For the text-containing cell, return its midpoint in [x, y] coordinate format. 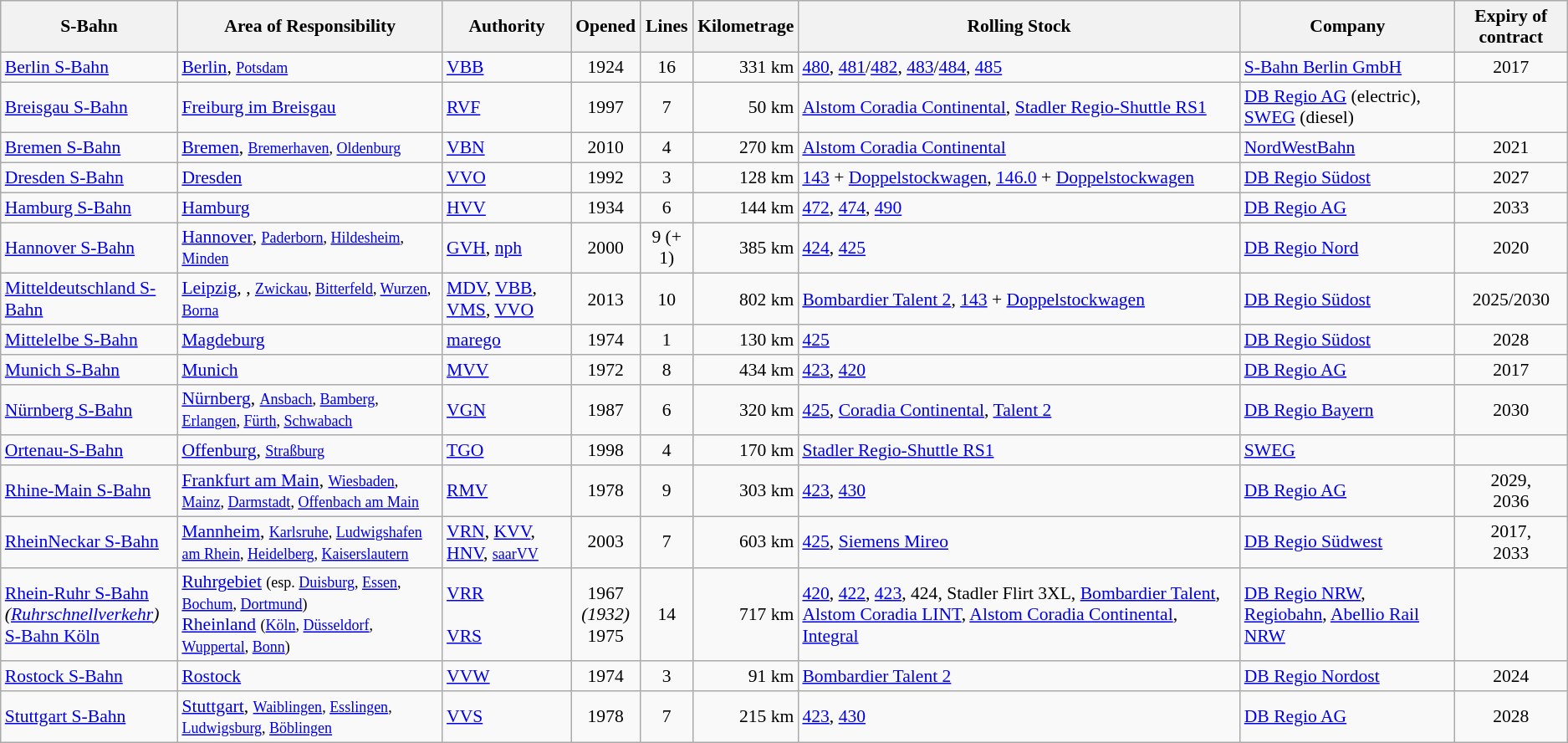
603 km [746, 542]
1924 [605, 67]
14 [667, 614]
RMV [507, 490]
SWEG [1348, 451]
1997 [605, 107]
DB Regio Bayern [1348, 410]
Company [1348, 27]
VVW [507, 677]
Dresden S-Bahn [89, 178]
Breisgau S-Bahn [89, 107]
HVV [507, 208]
Alstom Coradia Continental [1019, 148]
215 km [746, 716]
Offenburg, Straßburg [309, 451]
Berlin, Potsdam [309, 67]
VVS [507, 716]
331 km [746, 67]
143 + Doppelstockwagen, 146.0 + Doppelstockwagen [1019, 178]
Lines [667, 27]
Authority [507, 27]
385 km [746, 248]
1 [667, 340]
DB Regio Südwest [1348, 542]
1998 [605, 451]
Mannheim, Karlsruhe, Ludwigshafen am Rhein, Heidelberg, Kaiserslautern [309, 542]
Stuttgart S-Bahn [89, 716]
DB Regio Nord [1348, 248]
144 km [746, 208]
2000 [605, 248]
2010 [605, 148]
Kilometrage [746, 27]
2013 [605, 300]
Rolling Stock [1019, 27]
Hamburg S-Bahn [89, 208]
424, 425 [1019, 248]
Bombardier Talent 2 [1019, 677]
2025/2030 [1511, 300]
Mitteldeutschland S-Bahn [89, 300]
Freiburg im Breisgau [309, 107]
Rhein-Ruhr S-Bahn(Ruhrschnellverkehr)S-Bahn Köln [89, 614]
802 km [746, 300]
425 [1019, 340]
Magdeburg [309, 340]
S-Bahn Berlin GmbH [1348, 67]
2020 [1511, 248]
RVF [507, 107]
170 km [746, 451]
Bremen, Bremerhaven, Oldenburg [309, 148]
10 [667, 300]
Munich [309, 370]
9 (+ 1) [667, 248]
RheinNeckar S-Bahn [89, 542]
marego [507, 340]
1967(1932)1975 [605, 614]
Alstom Coradia Continental, Stadler Regio-Shuttle RS1 [1019, 107]
VGN [507, 410]
425, Coradia Continental, Talent 2 [1019, 410]
Stadler Regio-Shuttle RS1 [1019, 451]
DB Regio AG (electric), SWEG (diesel) [1348, 107]
MVV [507, 370]
Hannover S-Bahn [89, 248]
2017, 2033 [1511, 542]
270 km [746, 148]
Stuttgart, Waiblingen, Esslingen, Ludwigsburg, Böblingen [309, 716]
130 km [746, 340]
2029, 2036 [1511, 490]
8 [667, 370]
472, 474, 490 [1019, 208]
Rostock S-Bahn [89, 677]
Leipzig, , Zwickau, Bitterfeld, Wurzen, Borna [309, 300]
Bombardier Talent 2, 143 + Doppelstockwagen [1019, 300]
Rhine-Main S-Bahn [89, 490]
480, 481/482, 483/484, 485 [1019, 67]
2024 [1511, 677]
NordWestBahn [1348, 148]
2003 [605, 542]
Dresden [309, 178]
S-Bahn [89, 27]
2033 [1511, 208]
TGO [507, 451]
Area of Responsibility [309, 27]
320 km [746, 410]
VVO [507, 178]
1934 [605, 208]
Mittelelbe S-Bahn [89, 340]
VRRVRS [507, 614]
Hannover, Paderborn, Hildesheim, Minden [309, 248]
434 km [746, 370]
423, 420 [1019, 370]
1972 [605, 370]
Hamburg [309, 208]
Berlin S-Bahn [89, 67]
Expiry of contract [1511, 27]
425, Siemens Mireo [1019, 542]
Ortenau-S-Bahn [89, 451]
128 km [746, 178]
50 km [746, 107]
VBN [507, 148]
303 km [746, 490]
16 [667, 67]
2021 [1511, 148]
Ruhrgebiet (esp. Duisburg, Essen, Bochum, Dortmund)Rheinland (Köln, Düsseldorf, Wuppertal, Bonn) [309, 614]
2027 [1511, 178]
Nürnberg, Ansbach, Bamberg, Erlangen, Fürth, Schwabach [309, 410]
MDV, VBB, VMS, VVO [507, 300]
DB Regio NRW, Regiobahn, Abellio Rail NRW [1348, 614]
VBB [507, 67]
2030 [1511, 410]
Frankfurt am Main, Wiesbaden, Mainz, Darmstadt, Offenbach am Main [309, 490]
Munich S-Bahn [89, 370]
GVH, nph [507, 248]
Bremen S-Bahn [89, 148]
VRN, KVV, HNV, saarVV [507, 542]
1987 [605, 410]
1992 [605, 178]
717 km [746, 614]
420, 422, 423, 424, Stadler Flirt 3XL, Bombardier Talent, Alstom Coradia LINT, Alstom Coradia Continental, Integral [1019, 614]
91 km [746, 677]
Nürnberg S-Bahn [89, 410]
Rostock [309, 677]
Opened [605, 27]
DB Regio Nordost [1348, 677]
9 [667, 490]
